Determine the [X, Y] coordinate at the center of the cell enclosing the given text.  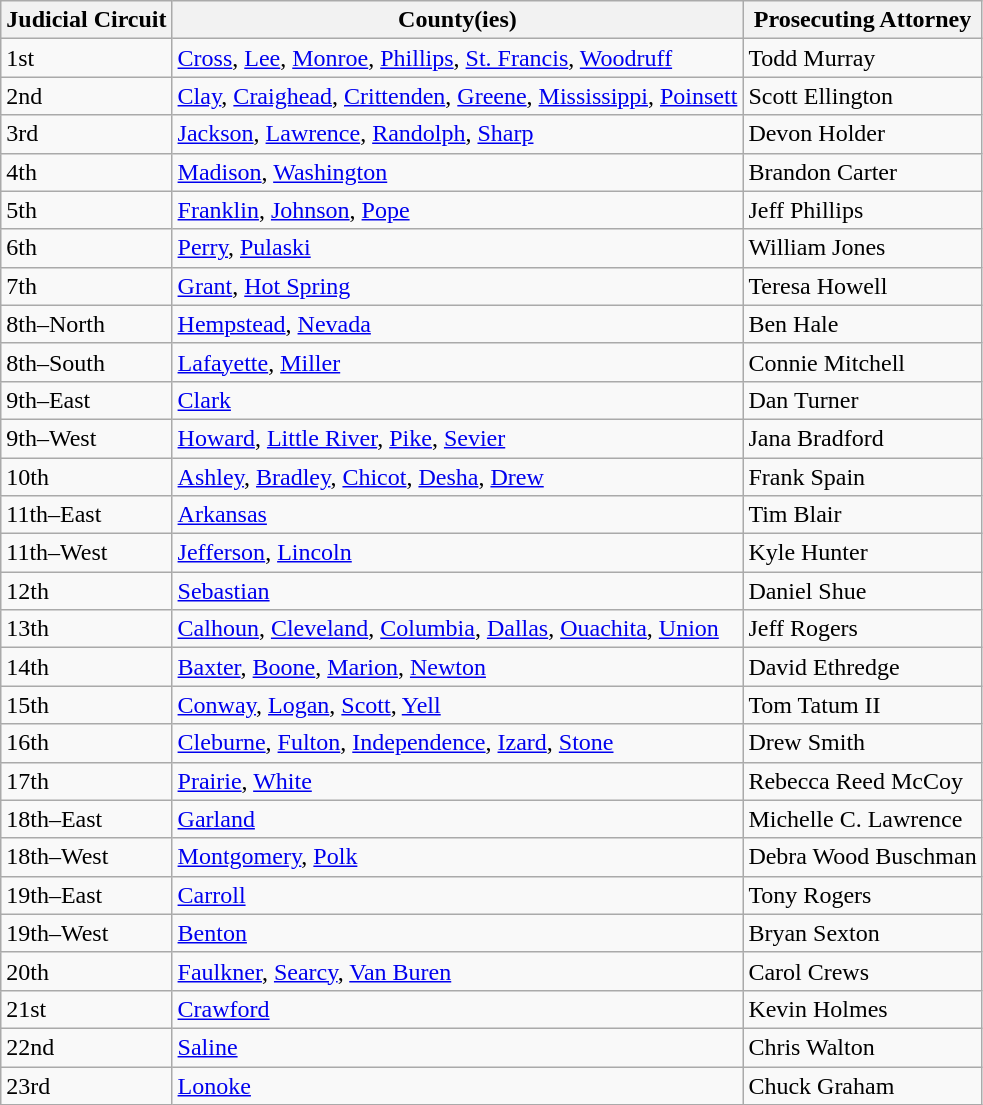
18th–West [86, 857]
21st [86, 1009]
Dan Turner [862, 400]
Sebastian [458, 591]
Teresa Howell [862, 286]
County(ies) [458, 20]
19th–West [86, 933]
Baxter, Boone, Marion, Newton [458, 667]
Carol Crews [862, 971]
Jefferson, Lincoln [458, 553]
2nd [86, 96]
8th–North [86, 324]
22nd [86, 1047]
6th [86, 248]
Chuck Graham [862, 1085]
Daniel Shue [862, 591]
Tim Blair [862, 515]
7th [86, 286]
3rd [86, 134]
Garland [458, 819]
Jackson, Lawrence, Randolph, Sharp [458, 134]
Ashley, Bradley, Chicot, Desha, Drew [458, 477]
18th–East [86, 819]
Ben Hale [862, 324]
Carroll [458, 895]
Connie Mitchell [862, 362]
Faulkner, Searcy, Van Buren [458, 971]
Debra Wood Buschman [862, 857]
Judicial Circuit [86, 20]
Cleburne, Fulton, Independence, Izard, Stone [458, 743]
15th [86, 705]
Prairie, White [458, 781]
Madison, Washington [458, 172]
9th–West [86, 438]
9th–East [86, 400]
Jeff Phillips [862, 210]
Scott Ellington [862, 96]
10th [86, 477]
Frank Spain [862, 477]
16th [86, 743]
Grant, Hot Spring [458, 286]
David Ethredge [862, 667]
Prosecuting Attorney [862, 20]
17th [86, 781]
Drew Smith [862, 743]
11th–East [86, 515]
23rd [86, 1085]
19th–East [86, 895]
12th [86, 591]
Chris Walton [862, 1047]
Michelle C. Lawrence [862, 819]
Lafayette, Miller [458, 362]
11th–West [86, 553]
Perry, Pulaski [458, 248]
Kyle Hunter [862, 553]
Cross, Lee, Monroe, Phillips, St. Francis, Woodruff [458, 58]
Tom Tatum II [862, 705]
Lonoke [458, 1085]
Howard, Little River, Pike, Sevier [458, 438]
4th [86, 172]
Franklin, Johnson, Pope [458, 210]
Montgomery, Polk [458, 857]
8th–South [86, 362]
William Jones [862, 248]
14th [86, 667]
Clay, Craighead, Crittenden, Greene, Mississippi, Poinsett [458, 96]
13th [86, 629]
Arkansas [458, 515]
Kevin Holmes [862, 1009]
Jeff Rogers [862, 629]
Clark [458, 400]
Saline [458, 1047]
20th [86, 971]
Benton [458, 933]
Hempstead, Nevada [458, 324]
Bryan Sexton [862, 933]
Tony Rogers [862, 895]
Brandon Carter [862, 172]
5th [86, 210]
Crawford [458, 1009]
Devon Holder [862, 134]
Jana Bradford [862, 438]
Conway, Logan, Scott, Yell [458, 705]
Rebecca Reed McCoy [862, 781]
Todd Murray [862, 58]
Calhoun, Cleveland, Columbia, Dallas, Ouachita, Union [458, 629]
1st [86, 58]
